Locate the cell with the specified text and output its [X, Y] center coordinate. 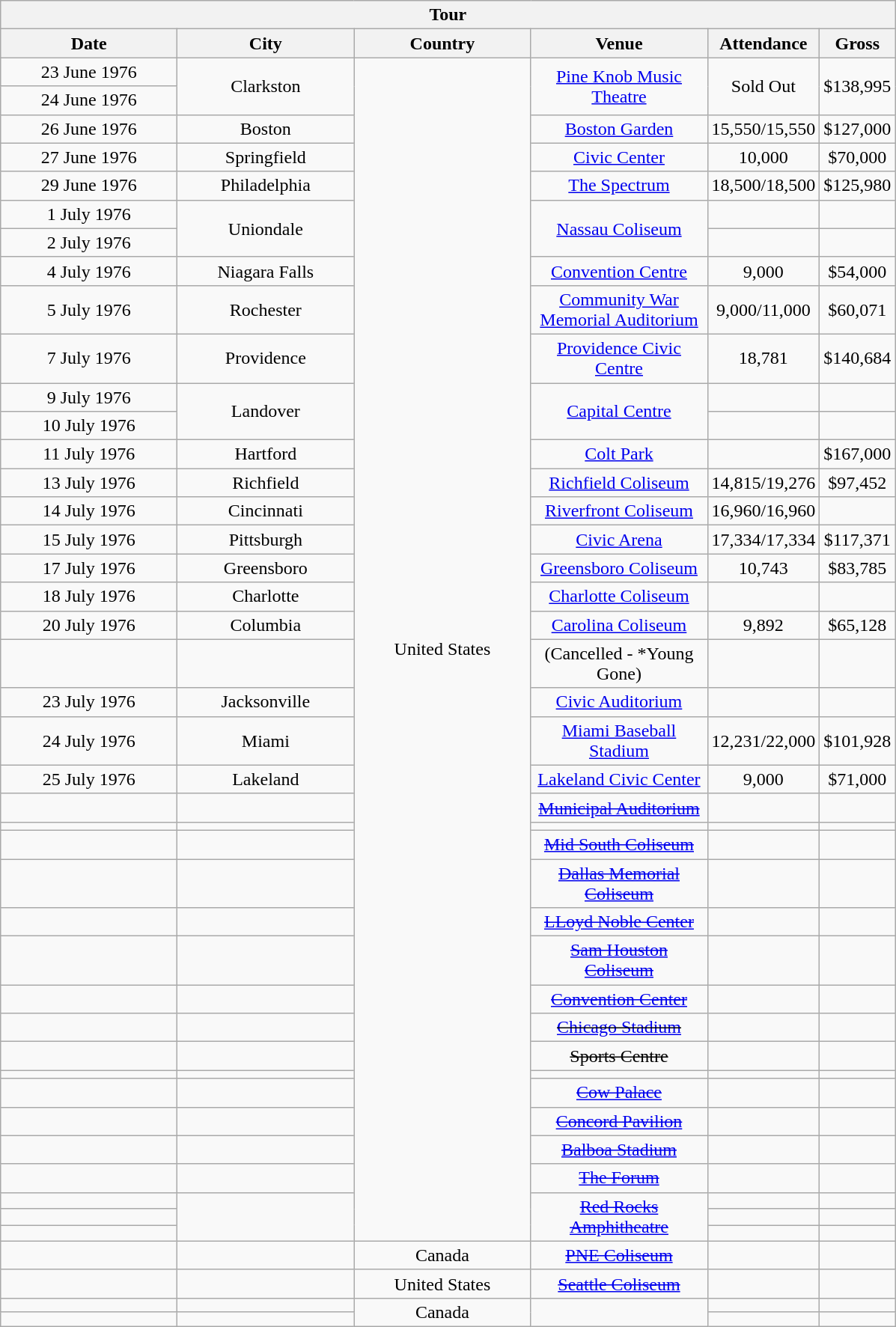
Municipal Auditorium [619, 808]
$140,684 [858, 358]
10 July 1976 [89, 426]
Greensboro [266, 568]
17 July 1976 [89, 568]
Venue [619, 43]
Cow Palace [619, 1093]
$70,000 [858, 157]
Pittsburgh [266, 540]
The Spectrum [619, 186]
Miami [266, 741]
Country [442, 43]
Providence [266, 358]
$65,128 [858, 625]
Dallas Memorial Coliseum [619, 883]
Civic Auditorium [619, 702]
Sports Centre [619, 1056]
Convention Centre [619, 271]
$167,000 [858, 454]
$125,980 [858, 186]
Columbia [266, 625]
26 June 1976 [89, 129]
14 July 1976 [89, 511]
9,000/11,000 [764, 310]
Nassau Coliseum [619, 228]
16,960/16,960 [764, 511]
9 July 1976 [89, 397]
Gross [858, 43]
Convention Center [619, 999]
Carolina Coliseum [619, 625]
Attendance [764, 43]
5 July 1976 [89, 310]
Tour [448, 15]
Niagara Falls [266, 271]
$117,371 [858, 540]
13 July 1976 [89, 483]
(Cancelled - *Young Gone) [619, 663]
Colt Park [619, 454]
$138,995 [858, 86]
Civic Center [619, 157]
Landover [266, 412]
$101,928 [858, 741]
Red Rocks Amphitheatre [619, 1217]
11 July 1976 [89, 454]
23 June 1976 [89, 72]
1 July 1976 [89, 214]
23 July 1976 [89, 702]
12,231/22,000 [764, 741]
Mid South Coliseum [619, 844]
Jacksonville [266, 702]
25 July 1976 [89, 779]
Date [89, 43]
9,892 [764, 625]
10,743 [764, 568]
7 July 1976 [89, 358]
18,781 [764, 358]
2 July 1976 [89, 242]
Civic Arena [619, 540]
Charlotte Coliseum [619, 597]
Greensboro Coliseum [619, 568]
The Forum [619, 1178]
10,000 [764, 157]
Seattle Coliseum [619, 1284]
27 June 1976 [89, 157]
Providence Civic Centre [619, 358]
Sam Houston Coliseum [619, 961]
Clarkston [266, 86]
$127,000 [858, 129]
$54,000 [858, 271]
29 June 1976 [89, 186]
$83,785 [858, 568]
Pine Knob Music Theatre [619, 86]
14,815/19,276 [764, 483]
Riverfront Coliseum [619, 511]
Sold Out [764, 86]
Concord Pavilion [619, 1121]
Richfield Coliseum [619, 483]
Capital Centre [619, 412]
24 June 1976 [89, 100]
$60,071 [858, 310]
15,550/15,550 [764, 129]
20 July 1976 [89, 625]
Community War Memorial Auditorium [619, 310]
Balboa Stadium [619, 1150]
Lakeland [266, 779]
Richfield [266, 483]
15 July 1976 [89, 540]
4 July 1976 [89, 271]
Hartford [266, 454]
LLoyd Noble Center [619, 922]
Cincinnati [266, 511]
Uniondale [266, 228]
$97,452 [858, 483]
Miami Baseball Stadium [619, 741]
PNE Coliseum [619, 1255]
Chicago Stadium [619, 1028]
24 July 1976 [89, 741]
Springfield [266, 157]
Philadelphia [266, 186]
Charlotte [266, 597]
City [266, 43]
Rochester [266, 310]
Boston [266, 129]
Boston Garden [619, 129]
18,500/18,500 [764, 186]
$71,000 [858, 779]
18 July 1976 [89, 597]
Lakeland Civic Center [619, 779]
17,334/17,334 [764, 540]
